Return (x, y) of the center of cell containing provided text 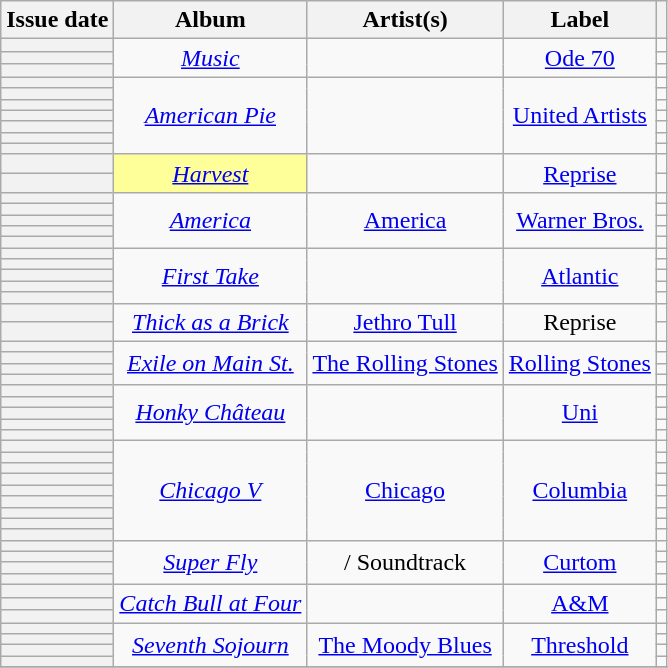
Thick as a Brick (210, 322)
Artist(s) (405, 20)
Columbia (580, 491)
Super Fly (210, 562)
United Artists (580, 116)
Threshold (580, 644)
Label (580, 20)
Honky Château (210, 412)
Chicago V (210, 491)
The Moody Blues (405, 644)
American Pie (210, 116)
Warner Bros. (580, 220)
First Take (210, 276)
Uni (580, 412)
Atlantic (580, 276)
Rolling Stones (580, 363)
Ode 70 (580, 58)
Jethro Tull (405, 322)
Album (210, 20)
Exile on Main St. (210, 363)
/ Soundtrack (405, 562)
Issue date (58, 20)
Seventh Sojourn (210, 644)
Curtom (580, 562)
The Rolling Stones (405, 363)
Chicago (405, 491)
Catch Bull at Four (210, 603)
A&M (580, 603)
Harvest (210, 173)
Music (210, 58)
